Provide the [X, Y] coordinate of the cell's center where the given text is located.  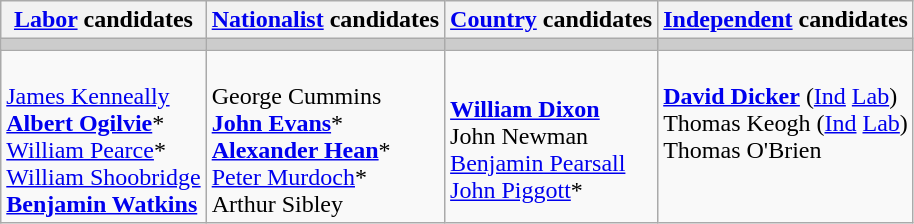
Labor candidates [104, 20]
George Cummins John Evans* Alexander Hean* Peter Murdoch* Arthur Sibley [325, 136]
Nationalist candidates [325, 20]
David Dicker (Ind Lab) Thomas Keogh (Ind Lab) Thomas O'Brien [786, 136]
William Dixon John Newman Benjamin Pearsall John Piggott* [552, 136]
Independent candidates [786, 20]
Country candidates [552, 20]
James Kenneally Albert Ogilvie* William Pearce* William Shoobridge Benjamin Watkins [104, 136]
